Pinpoint the cell where the given text exists, returning its (x, y) midpoint coordinate. 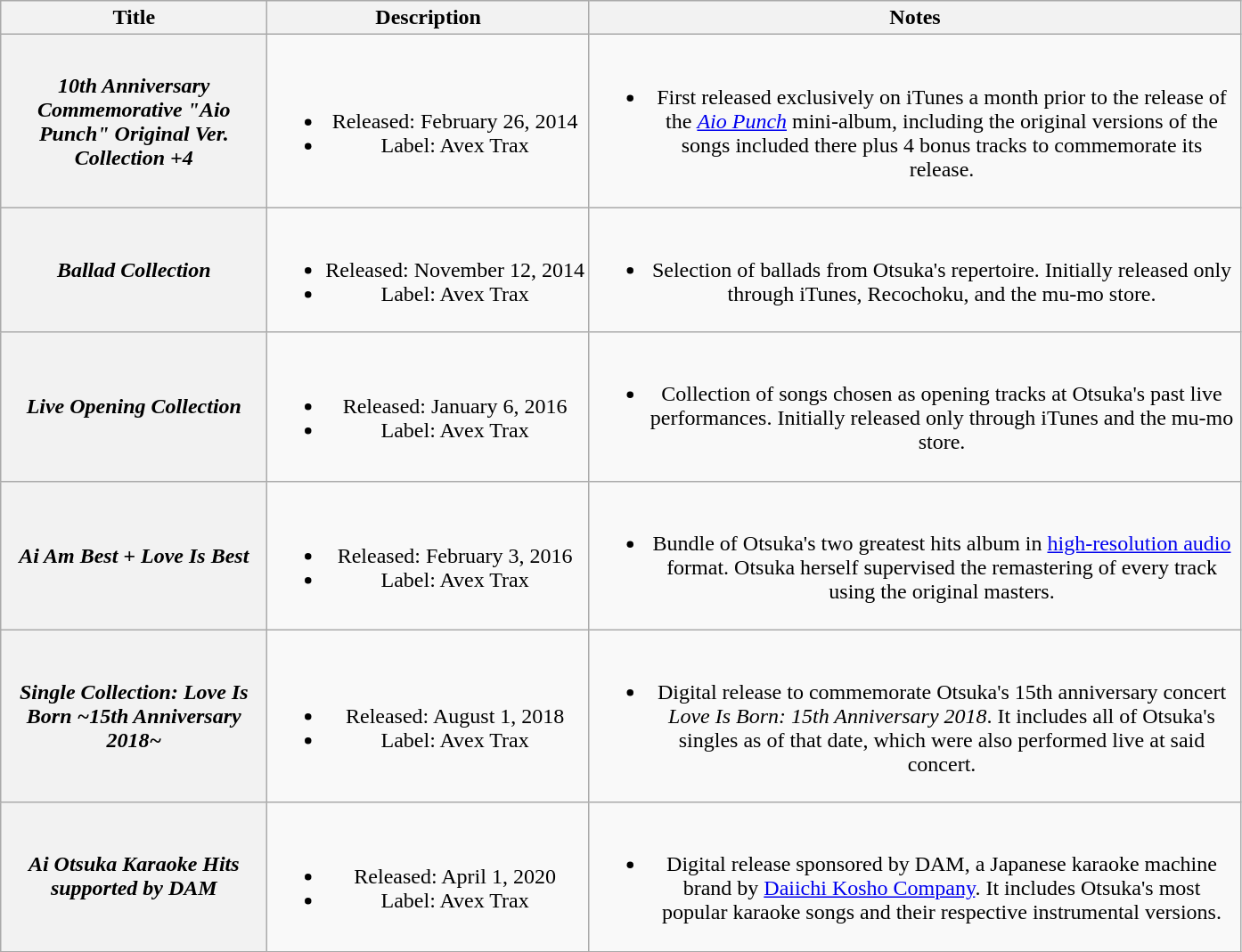
Ai Otsuka Karaoke Hits supported by DAM (134, 876)
Live Opening Collection (134, 406)
Released: February 3, 2016Label: Avex Trax (429, 556)
Collection of songs chosen as opening tracks at Otsuka's past live performances. Initially released only through iTunes and the mu-mo store. (914, 406)
Selection of ballads from Otsuka's repertoire. Initially released only through iTunes, Recochoku, and the mu-mo store. (914, 270)
Ai Am Best + Love Is Best (134, 556)
Released: August 1, 2018Label: Avex Trax (429, 716)
Released: January 6, 2016Label: Avex Trax (429, 406)
Single Collection: Love Is Born ~15th Anniversary 2018~ (134, 716)
Released: April 1, 2020Label: Avex Trax (429, 876)
Title (134, 18)
Released: November 12, 2014Label: Avex Trax (429, 270)
Ballad Collection (134, 270)
Released: February 26, 2014Label: Avex Trax (429, 121)
Description (429, 18)
10th Anniversary Commemorative "Aio Punch" Original Ver. Collection +4 (134, 121)
Notes (914, 18)
